Output the [x, y] coordinate of the center of the cell containing the given text.  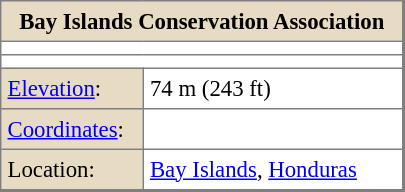
Bay Islands, Honduras [273, 170]
Elevation: [72, 88]
74 m (243 ft) [273, 88]
Bay Islands Conservation Association [202, 20]
Coordinates: [72, 128]
Location: [72, 170]
